Extract the [X, Y] coordinate from the center of the cell holding the provided text.  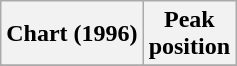
Peak position [189, 34]
Chart (1996) [72, 34]
